Return (x, y) of the center of cell containing provided text 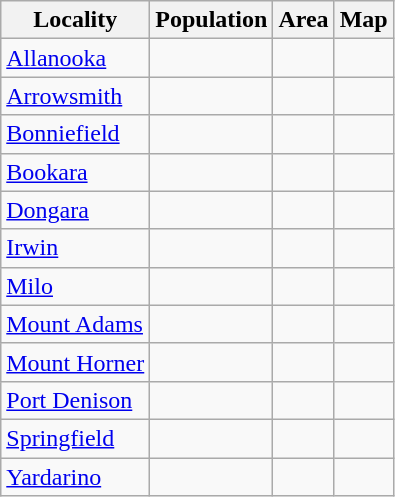
Mount Horner (76, 362)
Map (364, 20)
Yardarino (76, 477)
Arrowsmith (76, 96)
Bookara (76, 172)
Allanooka (76, 58)
Mount Adams (76, 324)
Dongara (76, 210)
Springfield (76, 438)
Area (304, 20)
Port Denison (76, 400)
Locality (76, 20)
Population (212, 20)
Bonniefield (76, 134)
Irwin (76, 248)
Milo (76, 286)
